Provide the [X, Y] coordinate of the cell's center where the given text is located.  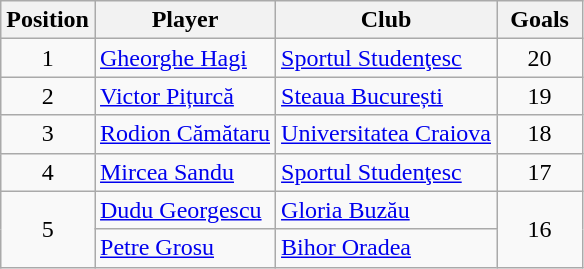
1 [48, 58]
Steaua București [386, 96]
3 [48, 134]
2 [48, 96]
19 [540, 96]
Goals [540, 20]
Rodion Cămătaru [184, 134]
Dudu Georgescu [184, 210]
Player [184, 20]
Club [386, 20]
4 [48, 172]
Bihor Oradea [386, 248]
Universitatea Craiova [386, 134]
Gheorghe Hagi [184, 58]
Gloria Buzău [386, 210]
Position [48, 20]
Petre Grosu [184, 248]
18 [540, 134]
17 [540, 172]
20 [540, 58]
16 [540, 229]
Mircea Sandu [184, 172]
5 [48, 229]
Victor Pițurcă [184, 96]
